Determine the [X, Y] coordinate at the center of the cell enclosing the given text.  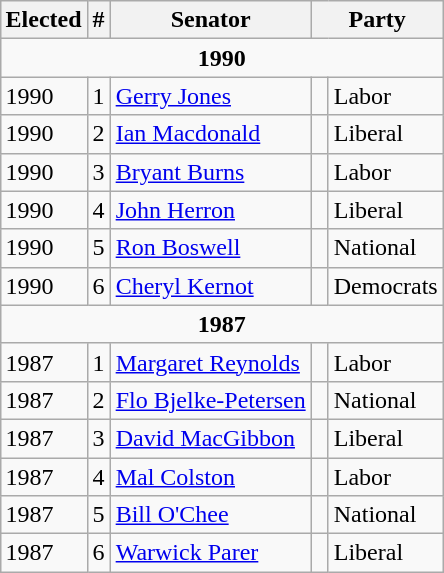
Cheryl Kernot [210, 286]
Party [377, 20]
David MacGibbon [210, 438]
Ian Macdonald [210, 134]
Mal Colston [210, 477]
Flo Bjelke-Petersen [210, 400]
Elected [44, 20]
Ron Boswell [210, 248]
Bryant Burns [210, 172]
# [98, 20]
Senator [210, 20]
Warwick Parer [210, 553]
Gerry Jones [210, 96]
Bill O'Chee [210, 515]
John Herron [210, 210]
Margaret Reynolds [210, 362]
Democrats [386, 286]
